Return [X, Y] of the center of cell containing provided text 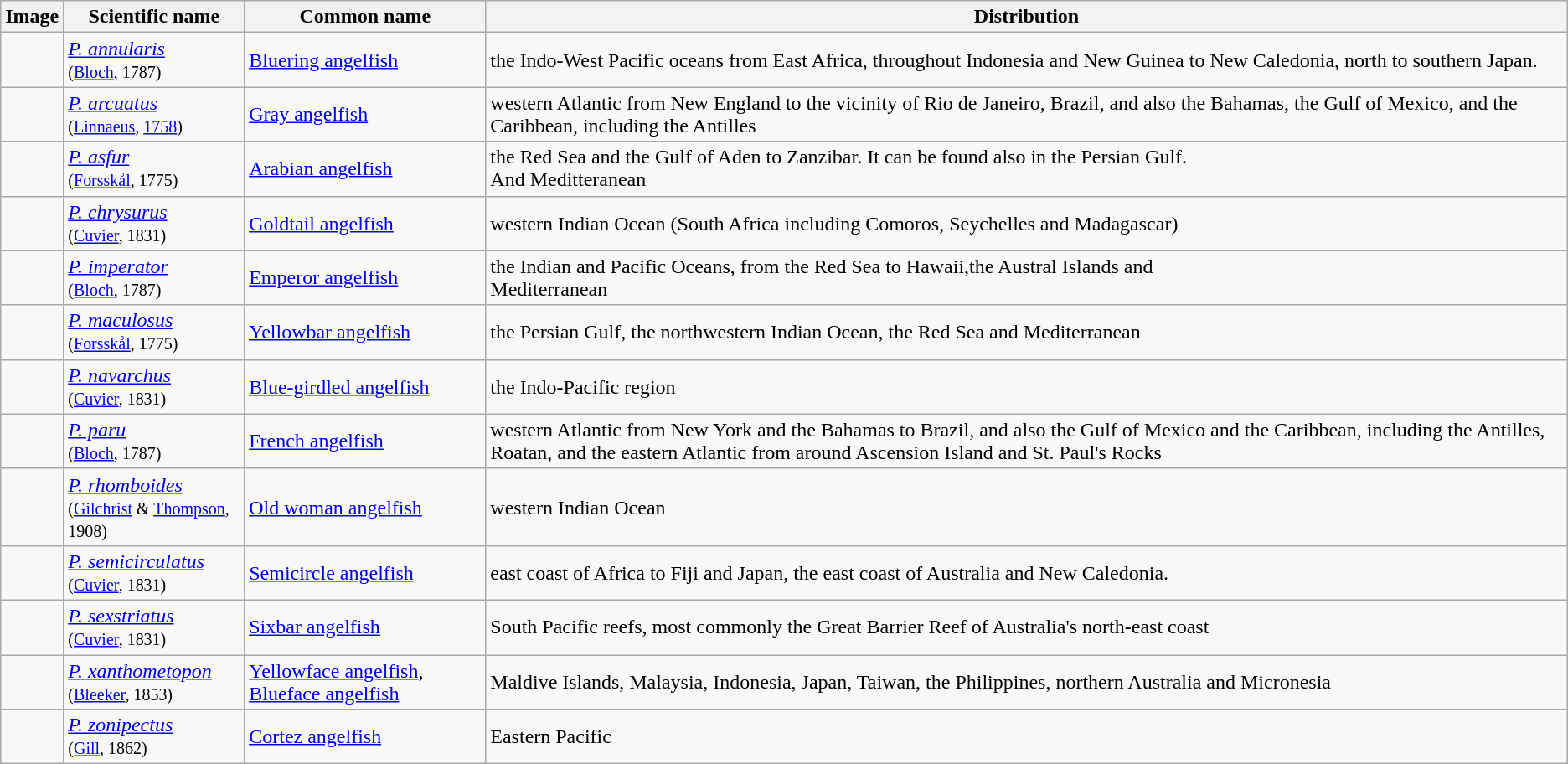
Arabian angelfish [365, 169]
Distribution [1027, 17]
Blue-girdled angelfish [365, 387]
east coast of Africa to Fiji and Japan, the east coast of Australia and New Caledonia. [1027, 573]
Emperor angelfish [365, 278]
Yellowface angelfish, Blueface angelfish [365, 682]
French angelfish [365, 441]
Eastern Pacific [1027, 737]
the Red Sea and the Gulf of Aden to Zanzibar. It can be found also in the Persian Gulf.And Meditteranean [1027, 169]
P. asfur(Forsskål, 1775) [154, 169]
P. rhomboides(Gilchrist & Thompson, 1908) [154, 507]
Cortez angelfish [365, 737]
P. paru(Bloch, 1787) [154, 441]
Sixbar angelfish [365, 627]
Maldive Islands, Malaysia, Indonesia, Japan, Taiwan, the Philippines, northern Australia and Micronesia [1027, 682]
P. chrysurus(Cuvier, 1831) [154, 223]
Scientific name [154, 17]
P. semicirculatus(Cuvier, 1831) [154, 573]
P. maculosus(Forsskål, 1775) [154, 332]
Goldtail angelfish [365, 223]
Yellowbar angelfish [365, 332]
P. xanthometopon(Bleeker, 1853) [154, 682]
Bluering angelfish [365, 60]
P. sexstriatus(Cuvier, 1831) [154, 627]
the Persian Gulf, the northwestern Indian Ocean, the Red Sea and Mediterranean [1027, 332]
the Indian and Pacific Oceans, from the Red Sea to Hawaii,the Austral Islands andMediterranean [1027, 278]
western Indian Ocean (South Africa including Comoros, Seychelles and Madagascar) [1027, 223]
Image [32, 17]
P. annularis(Bloch, 1787) [154, 60]
P. imperator(Bloch, 1787) [154, 278]
the Indo-Pacific region [1027, 387]
P. navarchus(Cuvier, 1831) [154, 387]
Semicircle angelfish [365, 573]
Common name [365, 17]
Gray angelfish [365, 114]
the Indo-West Pacific oceans from East Africa, throughout Indonesia and New Guinea to New Caledonia, north to southern Japan. [1027, 60]
P. arcuatus(Linnaeus, 1758) [154, 114]
Old woman angelfish [365, 507]
South Pacific reefs, most commonly the Great Barrier Reef of Australia's north-east coast [1027, 627]
western Indian Ocean [1027, 507]
P. zonipectus(Gill, 1862) [154, 737]
